Extract the [X, Y] coordinate from the center of the cell holding the provided text.  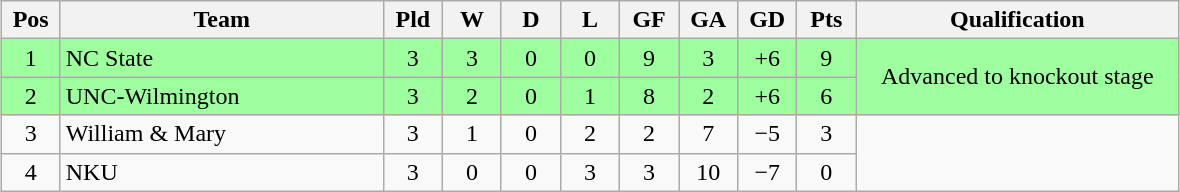
Advanced to knockout stage [1018, 77]
William & Mary [222, 134]
NC State [222, 58]
L [590, 20]
4 [30, 172]
D [530, 20]
Pld [412, 20]
−7 [768, 172]
GA [708, 20]
UNC-Wilmington [222, 96]
7 [708, 134]
W [472, 20]
−5 [768, 134]
8 [650, 96]
6 [826, 96]
Pts [826, 20]
Team [222, 20]
NKU [222, 172]
Pos [30, 20]
GF [650, 20]
10 [708, 172]
GD [768, 20]
Qualification [1018, 20]
